Provide the [X, Y] coordinate of the cell's center where the given text is located.  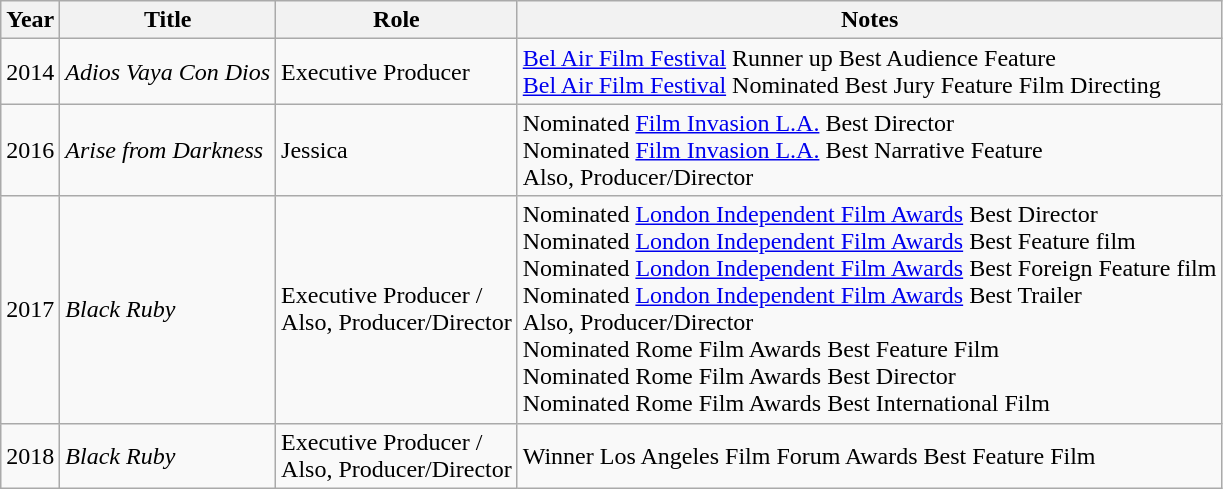
Nominated Film Invasion L.A. Best DirectorNominated Film Invasion L.A. Best Narrative FeatureAlso, Producer/Director [870, 150]
Arise from Darkness [168, 150]
Title [168, 20]
2018 [30, 456]
2017 [30, 310]
Year [30, 20]
Notes [870, 20]
Winner Los Angeles Film Forum Awards Best Feature Film [870, 456]
2016 [30, 150]
Role [397, 20]
2014 [30, 72]
Adios Vaya Con Dios [168, 72]
Executive Producer [397, 72]
Bel Air Film Festival Runner up Best Audience FeatureBel Air Film Festival Nominated Best Jury Feature Film Directing [870, 72]
Jessica [397, 150]
